Scan for the cell matching the given text and deliver its [X, Y] coordinate at center. 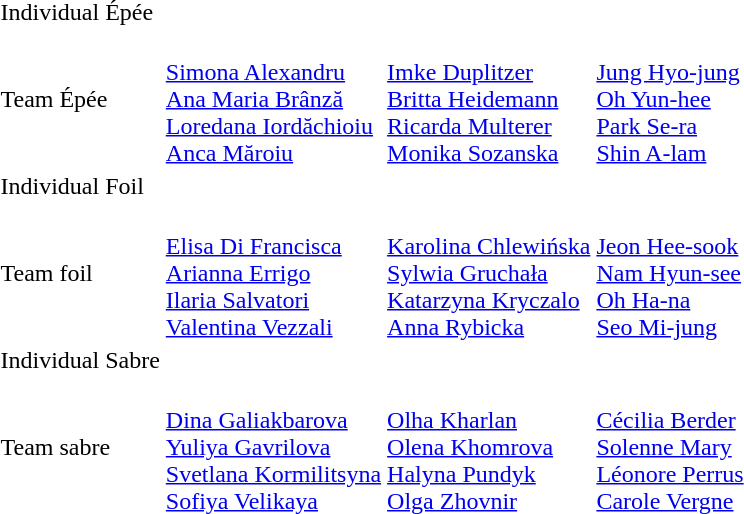
Simona AlexandruAna Maria BrânzăLoredana IordăchioiuAnca Măroiu [273, 99]
Elisa Di FranciscaArianna ErrigoIlaria SalvatoriValentina Vezzali [273, 273]
Imke DuplitzerBritta HeidemannRicarda MultererMonika Sozanska [489, 99]
Karolina ChlewińskaSylwia GruchałaKatarzyna KryczaloAnna Rybicka [489, 273]
